Output the (x, y) coordinate of the center of the cell containing the given text.  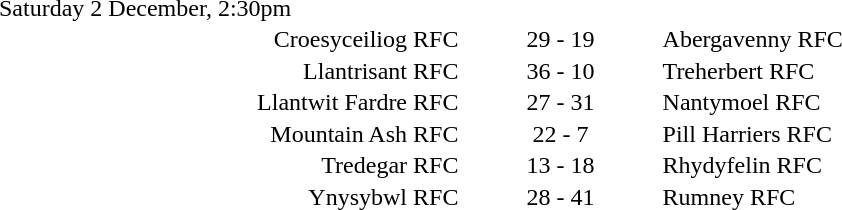
29 - 19 (560, 39)
13 - 18 (560, 165)
22 - 7 (560, 134)
27 - 31 (560, 103)
36 - 10 (560, 71)
